Detect which cell encompasses the target text, then output its (X, Y) center coordinate. 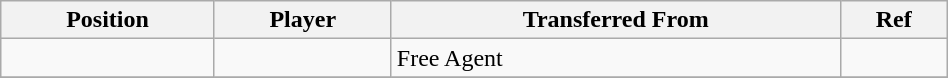
Free Agent (616, 58)
Position (108, 20)
Transferred From (616, 20)
Ref (894, 20)
Player (302, 20)
